Scan for the cell matching the given text and deliver its (X, Y) coordinate at center. 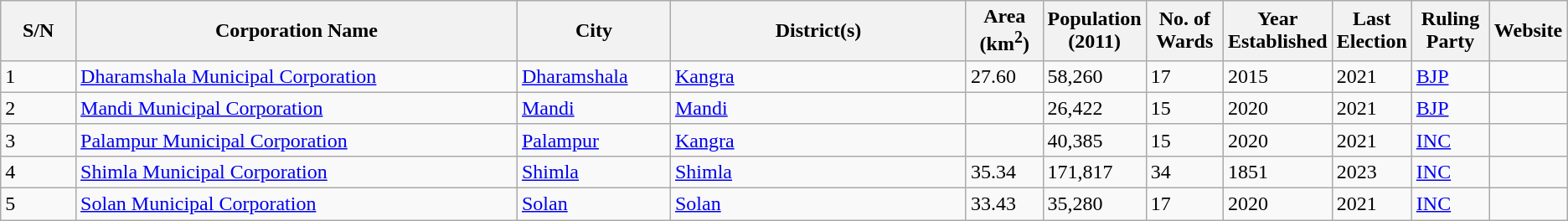
Palampur (593, 140)
No. of Wards (1184, 31)
33.43 (1004, 204)
4 (39, 172)
Website (1529, 31)
Shimla Municipal Corporation (297, 172)
Mandi Municipal Corporation (297, 108)
3 (39, 140)
Solan Municipal Corporation (297, 204)
District(s) (818, 31)
2 (39, 108)
Area (km2) (1004, 31)
27.60 (1004, 76)
35,280 (1094, 204)
1 (39, 76)
34 (1184, 172)
2015 (1277, 76)
40,385 (1094, 140)
Corporation Name (297, 31)
35.34 (1004, 172)
S/N (39, 31)
1851 (1277, 172)
Dharamshala Municipal Corporation (297, 76)
City (593, 31)
26,422 (1094, 108)
58,260 (1094, 76)
5 (39, 204)
2023 (1372, 172)
Last Election (1372, 31)
Palampur Municipal Corporation (297, 140)
Dharamshala (593, 76)
171,817 (1094, 172)
Year Established (1277, 31)
Ruling Party (1450, 31)
Population (2011) (1094, 31)
